Find where the given text appears and provide that cell's center as [X, Y] coordinate. 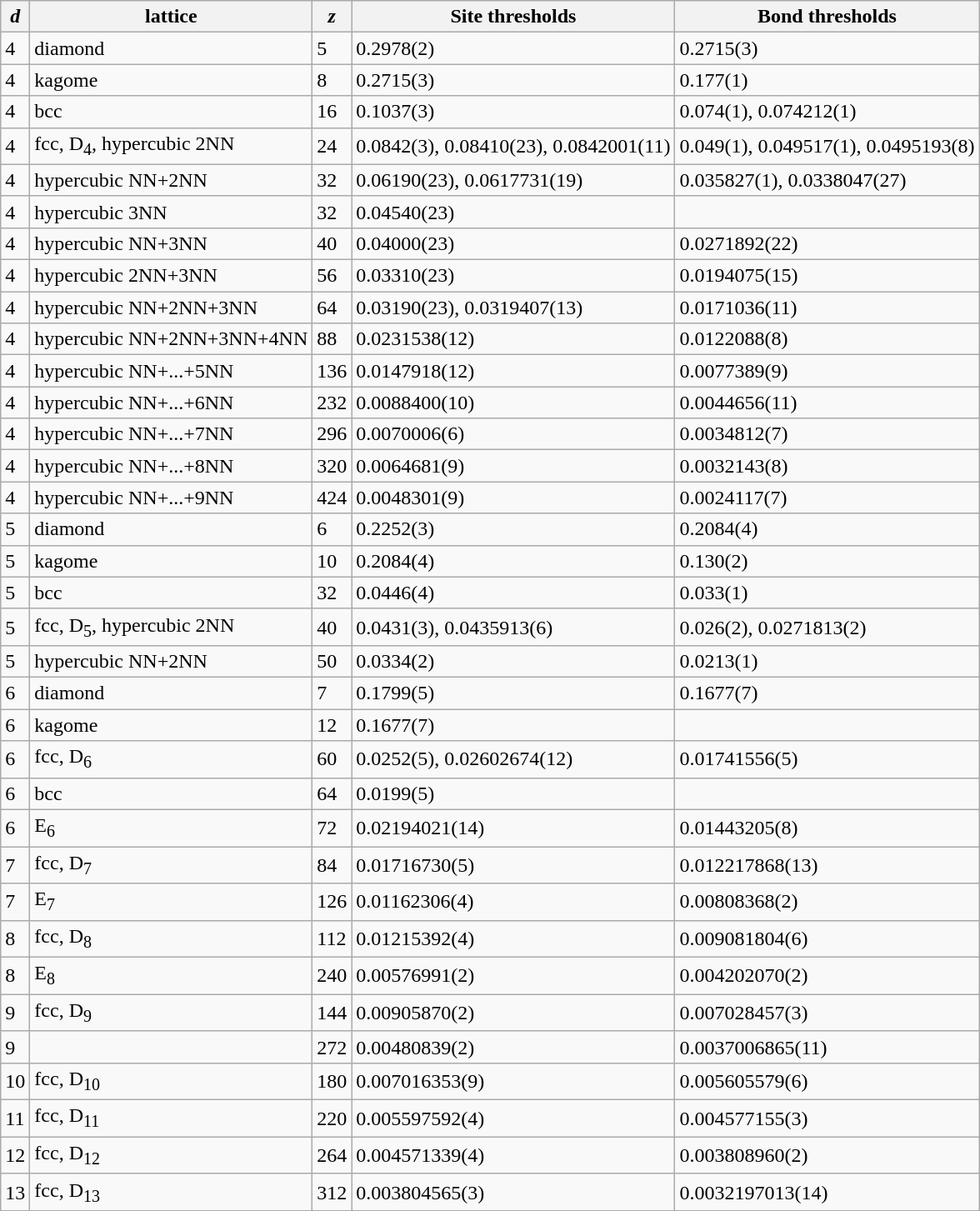
0.007028457(3) [827, 1013]
0.0122088(8) [827, 339]
0.074(1), 0.074212(1) [827, 112]
0.0252(5), 0.02602674(12) [513, 759]
0.03310(23) [513, 276]
lattice [172, 17]
264 [332, 1155]
180 [332, 1081]
60 [332, 759]
0.0048301(9) [513, 498]
0.004202070(2) [827, 976]
fcc, D7 [172, 865]
hypercubic NN+...+6NN [172, 403]
0.2252(3) [513, 529]
hypercubic 3NN [172, 212]
0.0199(5) [513, 793]
0.035827(1), 0.0338047(27) [827, 180]
0.0032197013(14) [827, 1192]
0.2978(2) [513, 48]
0.0032143(8) [827, 466]
fcc, D9 [172, 1013]
320 [332, 466]
424 [332, 498]
0.009081804(6) [827, 938]
126 [332, 902]
0.005597592(4) [513, 1118]
0.007016353(9) [513, 1081]
d [15, 17]
0.004571339(4) [513, 1155]
220 [332, 1118]
0.130(2) [827, 561]
hypercubic NN+2NN+3NN+4NN [172, 339]
0.0431(3), 0.0435913(6) [513, 627]
0.1799(5) [513, 693]
0.049(1), 0.049517(1), 0.0495193(8) [827, 146]
0.003808960(2) [827, 1155]
50 [332, 662]
0.0334(2) [513, 662]
144 [332, 1013]
0.00905870(2) [513, 1013]
0.0231538(12) [513, 339]
0.012217868(13) [827, 865]
0.0171036(11) [827, 308]
0.0842(3), 0.08410(23), 0.0842001(11) [513, 146]
136 [332, 371]
hypercubic NN+3NN [172, 243]
0.0064681(9) [513, 466]
hypercubic NN+...+7NN [172, 434]
72 [332, 828]
0.0024117(7) [827, 498]
0.177(1) [827, 80]
24 [332, 146]
0.01443205(8) [827, 828]
hypercubic NN+...+9NN [172, 498]
fcc, D13 [172, 1192]
0.04540(23) [513, 212]
0.004577155(3) [827, 1118]
0.0070006(6) [513, 434]
0.005605579(6) [827, 1081]
112 [332, 938]
0.033(1) [827, 593]
0.0213(1) [827, 662]
0.0446(4) [513, 593]
0.003804565(3) [513, 1192]
0.03190(23), 0.0319407(13) [513, 308]
232 [332, 403]
0.1037(3) [513, 112]
0.00808368(2) [827, 902]
fcc, D12 [172, 1155]
hypercubic NN+...+8NN [172, 466]
0.0044656(11) [827, 403]
0.00480839(2) [513, 1047]
16 [332, 112]
fcc, D8 [172, 938]
E8 [172, 976]
312 [332, 1192]
296 [332, 434]
0.0034812(7) [827, 434]
0.0037006865(11) [827, 1047]
E6 [172, 828]
hypercubic 2NN+3NN [172, 276]
fcc, D10 [172, 1081]
0.02194021(14) [513, 828]
0.01716730(5) [513, 865]
0.0088400(10) [513, 403]
0.026(2), 0.0271813(2) [827, 627]
0.0271892(22) [827, 243]
0.0077389(9) [827, 371]
fcc, D6 [172, 759]
0.00576991(2) [513, 976]
272 [332, 1047]
Bond thresholds [827, 17]
fcc, D4, hypercubic 2NN [172, 146]
13 [15, 1192]
hypercubic NN+2NN+3NN [172, 308]
88 [332, 339]
0.06190(23), 0.0617731(19) [513, 180]
11 [15, 1118]
240 [332, 976]
fcc, D11 [172, 1118]
0.04000(23) [513, 243]
84 [332, 865]
56 [332, 276]
0.0147918(12) [513, 371]
fcc, D5, hypercubic 2NN [172, 627]
0.0194075(15) [827, 276]
0.01162306(4) [513, 902]
E7 [172, 902]
0.01215392(4) [513, 938]
0.01741556(5) [827, 759]
Site thresholds [513, 17]
z [332, 17]
hypercubic NN+...+5NN [172, 371]
